Pinpoint the cell where the given text exists, returning its (X, Y) midpoint coordinate. 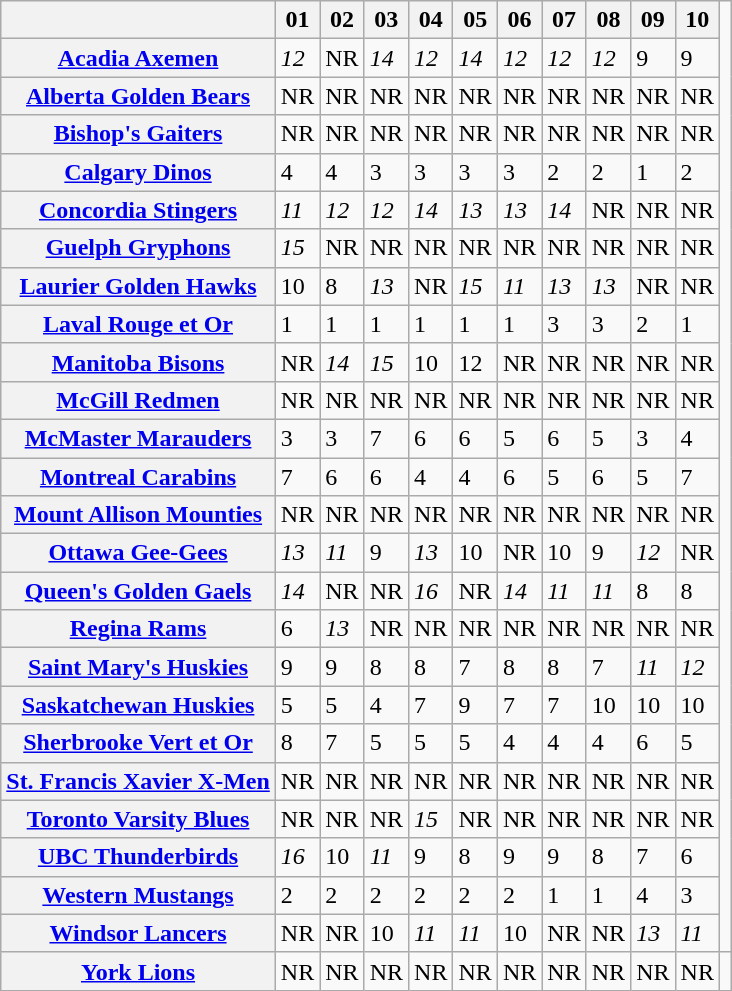
04 (431, 20)
Laval Rouge et Or (138, 324)
St. Francis Xavier X-Men (138, 781)
Queen's Golden Gaels (138, 591)
09 (653, 20)
01 (297, 20)
Acadia Axemen (138, 58)
Guelph Gryphons (138, 248)
03 (386, 20)
Bishop's Gaiters (138, 134)
York Lions (138, 971)
07 (564, 20)
Windsor Lancers (138, 933)
Concordia Stingers (138, 210)
08 (608, 20)
05 (475, 20)
McGill Redmen (138, 400)
Toronto Varsity Blues (138, 819)
Mount Allison Mounties (138, 515)
Saskatchewan Huskies (138, 705)
Western Mustangs (138, 895)
McMaster Marauders (138, 438)
Saint Mary's Huskies (138, 667)
02 (342, 20)
Ottawa Gee-Gees (138, 553)
06 (519, 20)
Laurier Golden Hawks (138, 286)
Alberta Golden Bears (138, 96)
Montreal Carabins (138, 477)
Calgary Dinos (138, 172)
UBC Thunderbirds (138, 857)
Manitoba Bisons (138, 362)
Sherbrooke Vert et Or (138, 743)
Regina Rams (138, 629)
